Identify which cell holds the provided text, then report its (X, Y) central coordinate. 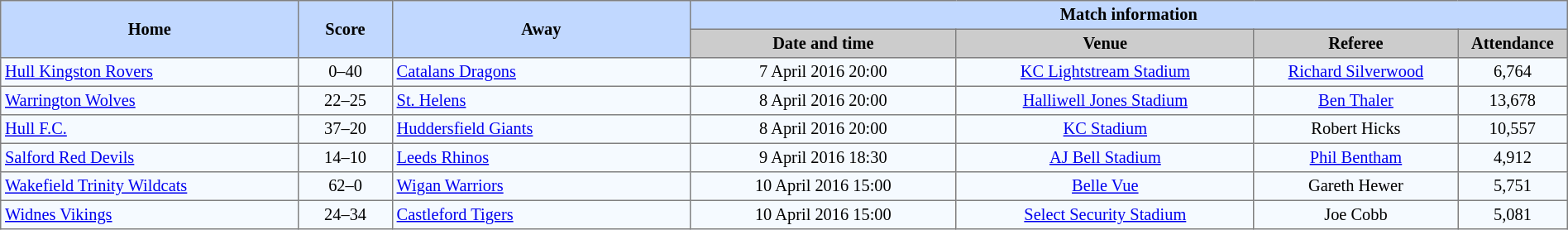
St. Helens (541, 100)
14–10 (346, 157)
Phil Bentham (1355, 157)
22–25 (346, 100)
Attendance (1513, 43)
Wigan Warriors (541, 186)
Date and time (823, 43)
Joe Cobb (1355, 214)
Home (150, 30)
Gareth Hewer (1355, 186)
4,912 (1513, 157)
0–40 (346, 72)
Match information (1128, 15)
Halliwell Jones Stadium (1105, 100)
62–0 (346, 186)
Belle Vue (1105, 186)
10,557 (1513, 129)
Robert Hicks (1355, 129)
Widnes Vikings (150, 214)
Score (346, 30)
Catalans Dragons (541, 72)
Salford Red Devils (150, 157)
Huddersfield Giants (541, 129)
5,081 (1513, 214)
Select Security Stadium (1105, 214)
Venue (1105, 43)
Away (541, 30)
KC Stadium (1105, 129)
Richard Silverwood (1355, 72)
Hull Kingston Rovers (150, 72)
Wakefield Trinity Wildcats (150, 186)
7 April 2016 20:00 (823, 72)
Leeds Rhinos (541, 157)
Warrington Wolves (150, 100)
Ben Thaler (1355, 100)
5,751 (1513, 186)
KC Lightstream Stadium (1105, 72)
24–34 (346, 214)
AJ Bell Stadium (1105, 157)
Hull F.C. (150, 129)
6,764 (1513, 72)
9 April 2016 18:30 (823, 157)
Referee (1355, 43)
37–20 (346, 129)
Castleford Tigers (541, 214)
13,678 (1513, 100)
